Pinpoint the cell where the given text exists, returning its (X, Y) midpoint coordinate. 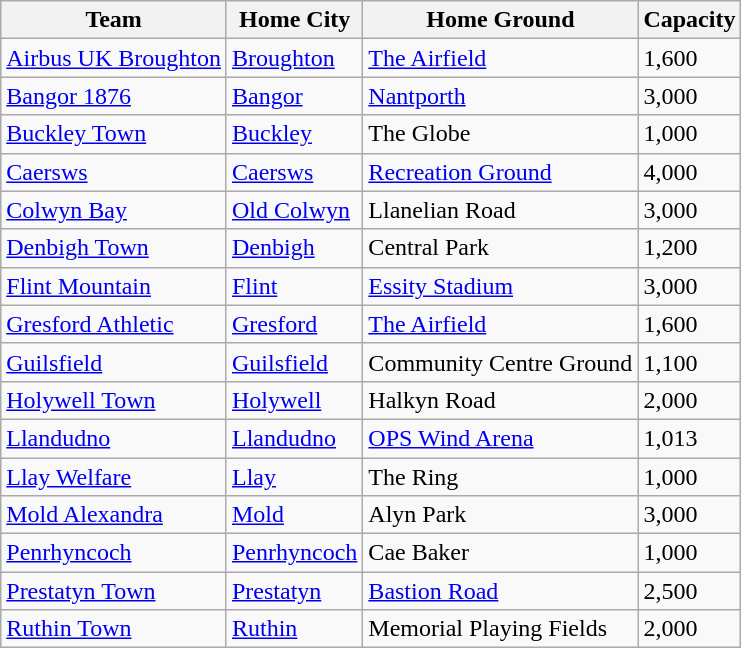
The Ring (500, 477)
Airbus UK Broughton (114, 58)
1,013 (690, 438)
4,000 (690, 172)
Holywell Town (114, 400)
Halkyn Road (500, 400)
Broughton (294, 58)
Llanelian Road (500, 210)
Colwyn Bay (114, 210)
Recreation Ground (500, 172)
Bangor 1876 (114, 96)
Team (114, 20)
Flint Mountain (114, 286)
1,100 (690, 362)
Alyn Park (500, 515)
2,500 (690, 591)
Ruthin (294, 629)
Mold Alexandra (114, 515)
Old Colwyn (294, 210)
Flint (294, 286)
Cae Baker (500, 553)
Bangor (294, 96)
Home City (294, 20)
Buckley Town (114, 134)
The Globe (500, 134)
Memorial Playing Fields (500, 629)
Central Park (500, 248)
Llay Welfare (114, 477)
Denbigh (294, 248)
Llay (294, 477)
Holywell (294, 400)
Home Ground (500, 20)
Capacity (690, 20)
1,200 (690, 248)
Denbigh Town (114, 248)
Ruthin Town (114, 629)
Nantporth (500, 96)
Gresford (294, 324)
Prestatyn (294, 591)
Essity Stadium (500, 286)
Mold (294, 515)
Community Centre Ground (500, 362)
Bastion Road (500, 591)
Buckley (294, 134)
Gresford Athletic (114, 324)
Prestatyn Town (114, 591)
OPS Wind Arena (500, 438)
